Return [x, y] of the center of cell containing provided text 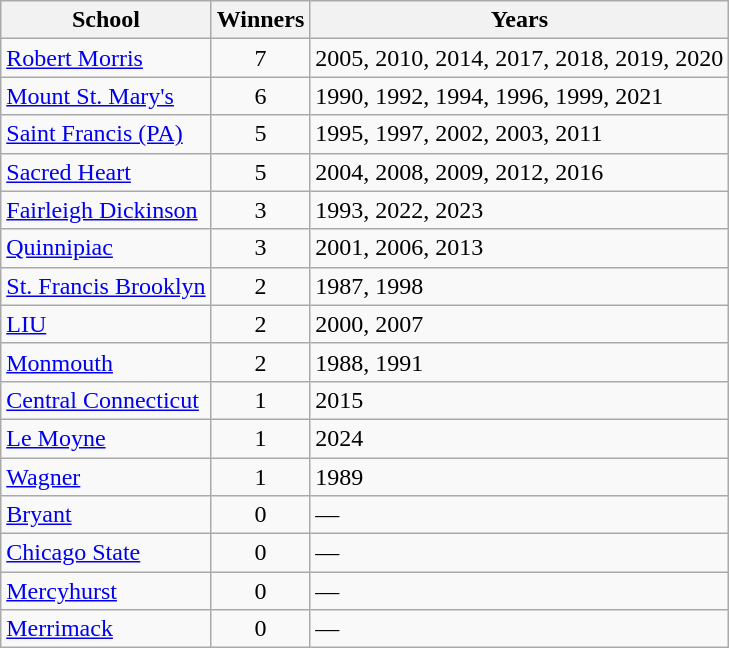
1987, 1998 [520, 286]
2015 [520, 400]
Mercyhurst [106, 591]
Fairleigh Dickinson [106, 210]
Sacred Heart [106, 172]
Monmouth [106, 362]
6 [260, 96]
2000, 2007 [520, 324]
Years [520, 20]
1993, 2022, 2023 [520, 210]
Robert Morris [106, 58]
LIU [106, 324]
2024 [520, 438]
1989 [520, 477]
School [106, 20]
St. Francis Brooklyn [106, 286]
2005, 2010, 2014, 2017, 2018, 2019, 2020 [520, 58]
Mount St. Mary's [106, 96]
2004, 2008, 2009, 2012, 2016 [520, 172]
Bryant [106, 515]
1995, 1997, 2002, 2003, 2011 [520, 134]
Le Moyne [106, 438]
2001, 2006, 2013 [520, 248]
Quinnipiac [106, 248]
Saint Francis (PA) [106, 134]
Wagner [106, 477]
7 [260, 58]
Chicago State [106, 553]
Central Connecticut [106, 400]
Merrimack [106, 629]
1990, 1992, 1994, 1996, 1999, 2021 [520, 96]
Winners [260, 20]
1988, 1991 [520, 362]
